Scan for the cell matching the given text and deliver its [X, Y] coordinate at center. 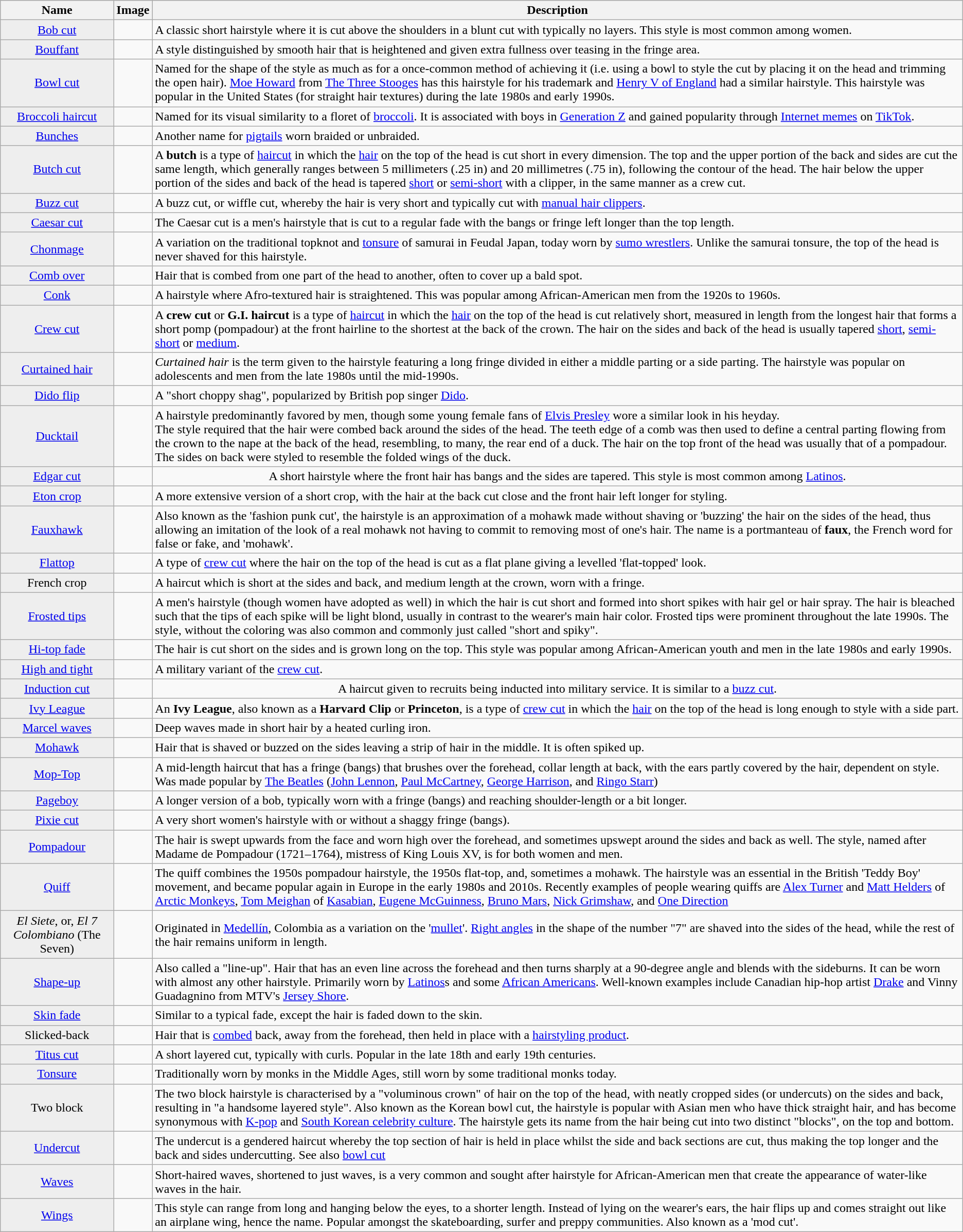
El Siete, or, El 7 Colombiano (The Seven) [57, 935]
A haircut given to recruits being inducted into military service. It is similar to a buzz cut. [558, 689]
Broccoli haircut [57, 116]
Buzz cut [57, 203]
Butch cut [57, 169]
Quiff [57, 887]
Ducktail [57, 436]
A longer version of a bob, typically worn with a fringe (bangs) and reaching shoulder-length or a bit longer. [558, 801]
Mohawk [57, 747]
Dido flip [57, 396]
Image [133, 10]
Two block [57, 1107]
Eton crop [57, 496]
Bob cut [57, 30]
A short layered cut, typically with curls. Popular in the late 18th and early 19th centuries. [558, 1054]
Caesar cut [57, 222]
A hairstyle where Afro-textured hair is straightened. This was popular among African-American men from the 1920s to 1960s. [558, 295]
Curtained hair [57, 369]
Mop-Top [57, 774]
A more extensive version of a short crop, with the hair at the back cut close and the front hair left longer for styling. [558, 496]
Bouffant [57, 49]
A type of crew cut where the hair on the top of the head is cut as a flat plane giving a levelled 'flat-topped' look. [558, 563]
Comb over [57, 275]
A haircut which is short at the sides and back, and medium length at the crown, worn with a fringe. [558, 583]
Hi-top fade [57, 649]
Flattop [57, 563]
Frosted tips [57, 616]
Another name for pigtails worn braided or unbraided. [558, 136]
A buzz cut, or wiffle cut, whereby the hair is very short and typically cut with manual hair clippers. [558, 203]
Ivy League [57, 708]
A classic short hairstyle where it is cut above the shoulders in a blunt cut with typically no layers. This style is most common among women. [558, 30]
Bowl cut [57, 83]
Hair that is combed back, away from the forehead, then held in place with a hairstyling product. [558, 1035]
Crew cut [57, 328]
Hair that is shaved or buzzed on the sides leaving a strip of hair in the middle. It is often spiked up. [558, 747]
Shape-up [57, 982]
A "short choppy shag", popularized by British pop singer Dido. [558, 396]
Traditionally worn by monks in the Middle Ages, still worn by some traditional monks today. [558, 1074]
High and tight [57, 669]
Undercut [57, 1148]
Titus cut [57, 1054]
Bunches [57, 136]
Induction cut [57, 689]
Skin fade [57, 1015]
Tonsure [57, 1074]
Name [57, 10]
Pixie cut [57, 820]
Pompadour [57, 847]
The Caesar cut is a men's hairstyle that is cut to a regular fade with the bangs or fringe left longer than the top length. [558, 222]
A style distinguished by smooth hair that is heightened and given extra fullness over teasing in the fringe area. [558, 49]
Edgar cut [57, 477]
Similar to a typical fade, except the hair is faded down to the skin. [558, 1015]
Description [558, 10]
French crop [57, 583]
Waves [57, 1182]
Hair that is combed from one part of the head to another, often to cover up a bald spot. [558, 275]
A very short women's hairstyle with or without a shaggy fringe (bangs). [558, 820]
Pageboy [57, 801]
Fauxhawk [57, 530]
Slicked-back [57, 1035]
A short hairstyle where the front hair has bangs and the sides are tapered. This style is most common among Latinos. [558, 477]
Chonmage [57, 249]
A military variant of the crew cut. [558, 669]
Marcel waves [57, 728]
Deep waves made in short hair by a heated curling iron. [558, 728]
Wings [57, 1215]
Conk [57, 295]
